Output the (x, y) coordinate of the center of the cell containing the given text.  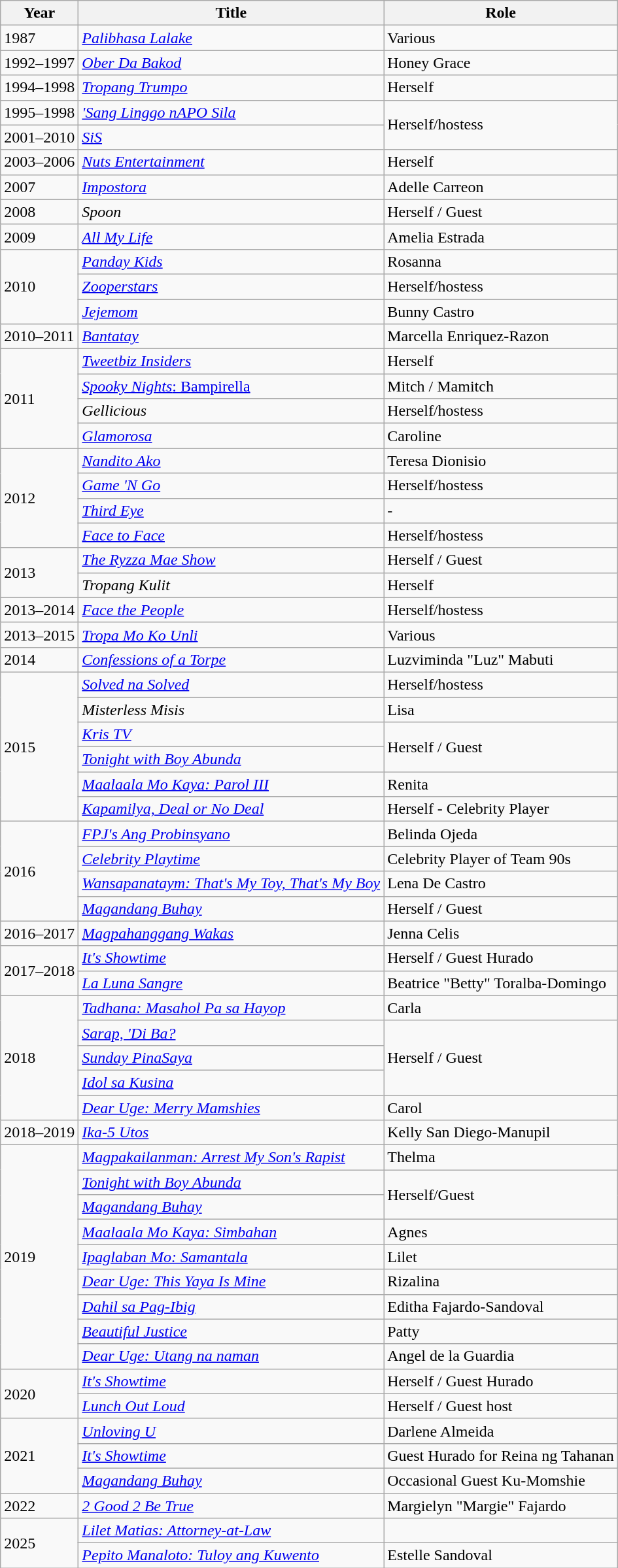
1994–1998 (39, 88)
Angel de la Guardia (501, 1356)
Lena De Castro (501, 884)
Ika-5 Utos (232, 1133)
Tropa Mo Ko Unli (232, 635)
2025 (39, 1543)
Marcella Enriquez-Razon (501, 337)
Gellicious (232, 411)
Lunch Out Loud (232, 1406)
Carla (501, 1008)
2009 (39, 237)
Tadhana: Masahol Pa sa Hayop (232, 1008)
2013–2015 (39, 635)
Spoon (232, 212)
Palibhasa Lalake (232, 38)
Occasional Guest Ku-Momshie (501, 1480)
Margielyn "Margie" Fajardo (501, 1505)
Ober Da Bakod (232, 63)
2018 (39, 1058)
Teresa Dionisio (501, 461)
2013–2014 (39, 610)
Spooky Nights: Bampirella (232, 386)
Darlene Almeida (501, 1431)
Game 'N Go (232, 486)
2008 (39, 212)
Unloving U (232, 1431)
Kris TV (232, 735)
Lilet Matias: Attorney-at-Law (232, 1531)
Maalaala Mo Kaya: Simbahan (232, 1232)
1987 (39, 38)
Idol sa Kusina (232, 1082)
Thelma (501, 1158)
Face the People (232, 610)
Ipaglaban Mo: Samantala (232, 1257)
2007 (39, 187)
2015 (39, 746)
2011 (39, 399)
Belinda Ojeda (501, 834)
Pepito Manaloto: Tuloy ang Kuwento (232, 1556)
Title (232, 13)
Patty (501, 1331)
Celebrity Playtime (232, 859)
2019 (39, 1258)
2017–2018 (39, 971)
Jejemom (232, 312)
2013 (39, 573)
Confessions of a Torpe (232, 659)
2010–2011 (39, 337)
Sunday PinaSaya (232, 1058)
Maalaala Mo Kaya: Parol III (232, 784)
Nandito Ako (232, 461)
Solved na Solved (232, 684)
FPJ's Ang Probinsyano (232, 834)
Kelly San Diego-Manupil (501, 1133)
Bunny Castro (501, 312)
Editha Fajardo-Sandoval (501, 1307)
Honey Grace (501, 63)
Adelle Carreon (501, 187)
Caroline (501, 436)
Jenna Celis (501, 933)
Face to Face (232, 535)
2003–2006 (39, 162)
Sarap, 'Di Ba? (232, 1033)
Celebrity Player of Team 90s (501, 859)
Kapamilya, Deal or No Deal (232, 809)
Zooperstars (232, 286)
Beatrice "Betty" Toralba-Domingo (501, 983)
Beautiful Justice (232, 1331)
Dear Uge: This Yaya Is Mine (232, 1282)
Year (39, 13)
Glamorosa (232, 436)
Herself/Guest (501, 1195)
Luzviminda "Luz" Mabuti (501, 659)
Guest Hurado for Reina ng Tahanan (501, 1456)
La Luna Sangre (232, 983)
Tropang Trumpo (232, 88)
Nuts Entertainment (232, 162)
Role (501, 13)
Bantatay (232, 337)
Impostora (232, 187)
Dear Uge: Utang na naman (232, 1356)
Tropang Kulit (232, 585)
Dear Uge: Merry Mamshies (232, 1108)
Lilet (501, 1257)
2016 (39, 871)
2014 (39, 659)
Dahil sa Pag-Ibig (232, 1307)
2020 (39, 1393)
2010 (39, 286)
Rizalina (501, 1282)
Third Eye (232, 510)
- (501, 510)
Renita (501, 784)
Panday Kids (232, 261)
Estelle Sandoval (501, 1556)
SiS (232, 137)
2018–2019 (39, 1133)
All My Life (232, 237)
Wansapanataym: That's My Toy, That's My Boy (232, 884)
'Sang Linggo nAPO Sila (232, 112)
Amelia Estrada (501, 237)
Carol (501, 1108)
2022 (39, 1505)
2012 (39, 498)
2 Good 2 Be True (232, 1505)
Magpahanggang Wakas (232, 933)
2021 (39, 1456)
1995–1998 (39, 112)
Magpakailanman: Arrest My Son's Rapist (232, 1158)
Tweetbiz Insiders (232, 361)
Agnes (501, 1232)
Misterless Misis (232, 709)
Mitch / Mamitch (501, 386)
Herself / Guest host (501, 1406)
1992–1997 (39, 63)
2001–2010 (39, 137)
Lisa (501, 709)
2016–2017 (39, 933)
The Ryzza Mae Show (232, 560)
Herself - Celebrity Player (501, 809)
Rosanna (501, 261)
